Identify which cell holds the provided text, then report its (X, Y) central coordinate. 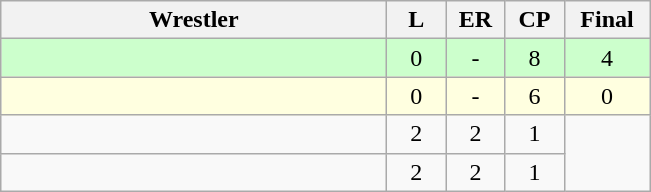
Final (607, 20)
ER (476, 20)
8 (534, 58)
Wrestler (194, 20)
L (416, 20)
6 (534, 96)
4 (607, 58)
CP (534, 20)
